Return [x, y] of the center of cell containing provided text 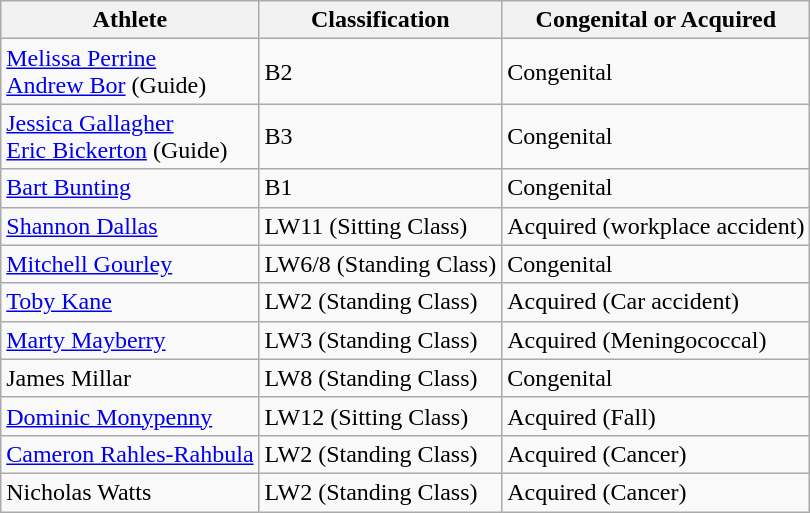
Dominic Monypenny [130, 416]
Toby Kane [130, 302]
Mitchell Gourley [130, 264]
Cameron Rahles-Rahbula [130, 454]
Acquired (Car accident) [656, 302]
Athlete [130, 20]
B2 [380, 72]
B1 [380, 188]
Acquired (Fall) [656, 416]
LW8 (Standing Class) [380, 378]
B3 [380, 136]
Marty Mayberry [130, 340]
LW12 (Sitting Class) [380, 416]
James Millar [130, 378]
Acquired (Meningococcal) [656, 340]
Jessica GallagherEric Bickerton (Guide) [130, 136]
Shannon Dallas [130, 226]
LW11 (Sitting Class) [380, 226]
LW6/8 (Standing Class) [380, 264]
Melissa PerrineAndrew Bor (Guide) [130, 72]
Classification [380, 20]
Congenital or Acquired [656, 20]
LW3 (Standing Class) [380, 340]
Acquired (workplace accident) [656, 226]
Bart Bunting [130, 188]
Nicholas Watts [130, 492]
